Return (x, y) of the center of cell containing provided text 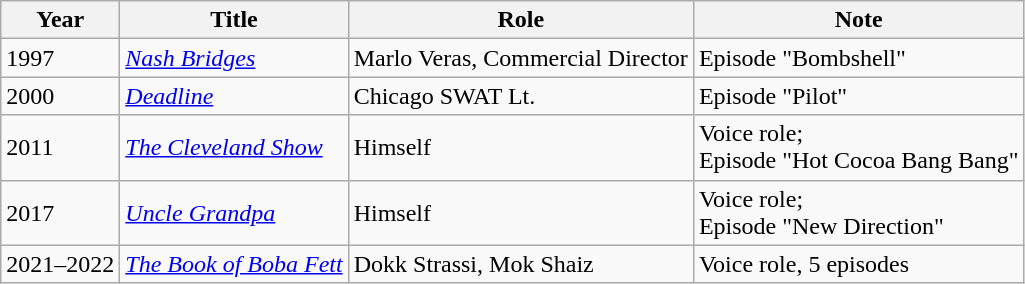
2021–2022 (60, 264)
Dokk Strassi, Mok Shaiz (520, 264)
Year (60, 20)
Note (858, 20)
2000 (60, 96)
Voice role, 5 episodes (858, 264)
Marlo Veras, Commercial Director (520, 58)
Voice role;Episode "New Direction" (858, 212)
The Book of Boba Fett (234, 264)
Chicago SWAT Lt. (520, 96)
1997 (60, 58)
Role (520, 20)
Uncle Grandpa (234, 212)
2017 (60, 212)
Nash Bridges (234, 58)
Title (234, 20)
Voice role;Episode "Hot Cocoa Bang Bang" (858, 148)
The Cleveland Show (234, 148)
2011 (60, 148)
Deadline (234, 96)
Episode "Pilot" (858, 96)
Episode "Bombshell" (858, 58)
